Output the [X, Y] coordinate of the center of the cell containing the given text.  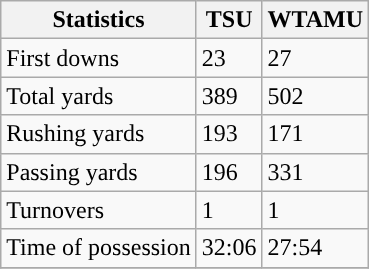
TSU [229, 20]
Total yards [99, 96]
32:06 [229, 248]
389 [229, 96]
27 [316, 58]
First downs [99, 58]
Time of possession [99, 248]
27:54 [316, 248]
193 [229, 134]
Passing yards [99, 172]
331 [316, 172]
196 [229, 172]
502 [316, 96]
Turnovers [99, 210]
Statistics [99, 20]
WTAMU [316, 20]
171 [316, 134]
23 [229, 58]
Rushing yards [99, 134]
